Capture the cell that displays the provided text and extract its (X, Y) central coordinate. 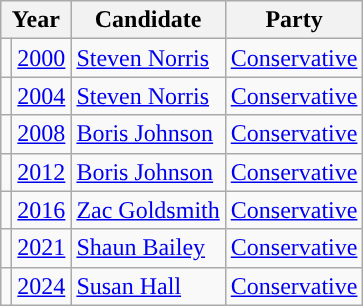
2004 (42, 96)
2016 (42, 210)
Year (36, 20)
Party (294, 20)
2021 (42, 248)
2000 (42, 58)
Shaun Bailey (148, 248)
2012 (42, 172)
2008 (42, 134)
Susan Hall (148, 286)
2024 (42, 286)
Zac Goldsmith (148, 210)
Candidate (148, 20)
